Find where the given text appears and provide that cell's center as (x, y) coordinate. 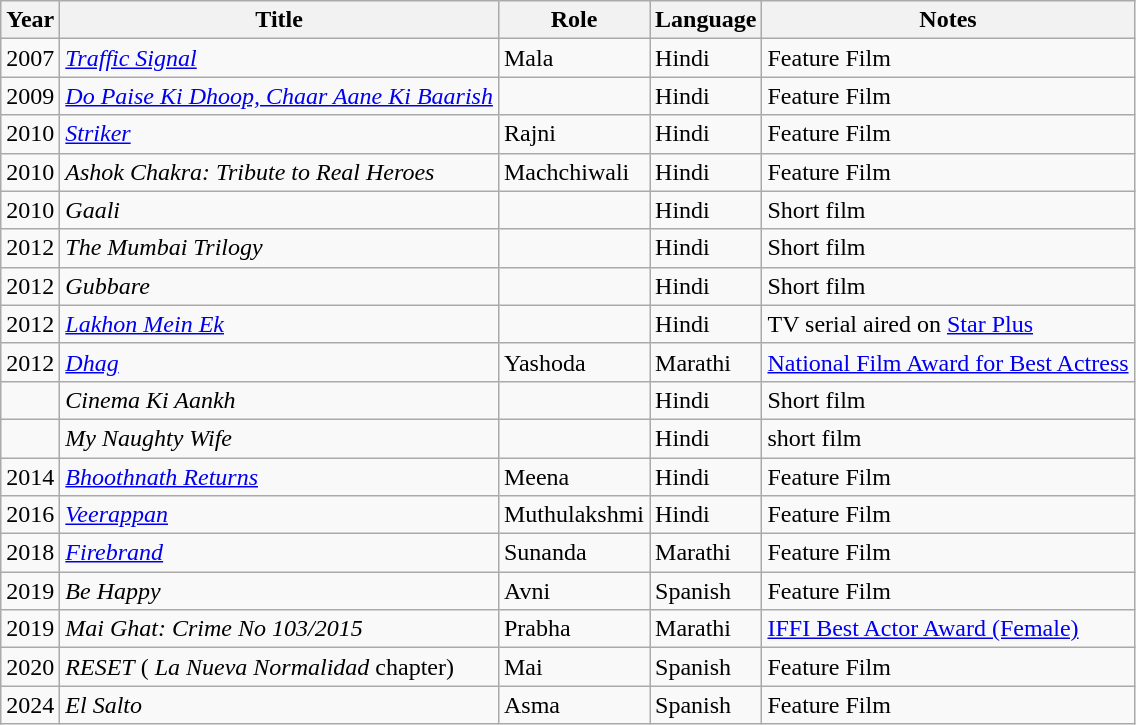
My Naughty Wife (280, 438)
Asma (574, 705)
IFFI Best Actor Award (Female) (948, 629)
2014 (30, 477)
Machchiwali (574, 172)
The Mumbai Trilogy (280, 248)
Prabha (574, 629)
2009 (30, 96)
Cinema Ki Aankh (280, 400)
Be Happy (280, 591)
Mai (574, 667)
Firebrand (280, 553)
Bhoothnath Returns (280, 477)
Do Paise Ki Dhoop, Chaar Aane Ki Baarish (280, 96)
Title (280, 20)
Traffic Signal (280, 58)
Mala (574, 58)
Veerappan (280, 515)
2007 (30, 58)
Role (574, 20)
RESET ( La Nueva Normalidad chapter) (280, 667)
Lakhon Mein Ek (280, 324)
Meena (574, 477)
Mai Ghat: Crime No 103/2015 (280, 629)
Yashoda (574, 362)
Gaali (280, 210)
2018 (30, 553)
TV serial aired on Star Plus (948, 324)
Gubbare (280, 286)
Ashok Chakra: Tribute to Real Heroes (280, 172)
2024 (30, 705)
Notes (948, 20)
Rajni (574, 134)
Striker (280, 134)
National Film Award for Best Actress (948, 362)
Year (30, 20)
Sunanda (574, 553)
2020 (30, 667)
Dhag (280, 362)
short film (948, 438)
Avni (574, 591)
El Salto (280, 705)
Muthulakshmi (574, 515)
Language (706, 20)
2016 (30, 515)
